For the text-containing cell, return its midpoint in (X, Y) coordinate format. 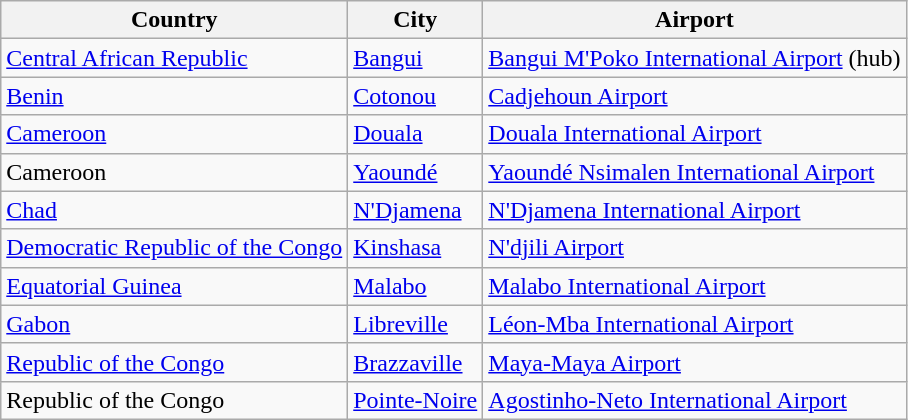
City (416, 20)
Kinshasa (416, 248)
Libreville (416, 324)
Bangui M'Poko International Airport (hub) (694, 58)
Yaoundé Nsimalen International Airport (694, 172)
Malabo (416, 286)
Equatorial Guinea (174, 286)
Cotonou (416, 96)
Country (174, 20)
Benin (174, 96)
Agostinho-Neto International Airport (694, 400)
Douala (416, 134)
Yaoundé (416, 172)
Douala International Airport (694, 134)
Bangui (416, 58)
Pointe-Noire (416, 400)
N'Djamena (416, 210)
Airport (694, 20)
Cadjehoun Airport (694, 96)
Malabo International Airport (694, 286)
Léon-Mba International Airport (694, 324)
Chad (174, 210)
N'Djamena International Airport (694, 210)
N'djili Airport (694, 248)
Maya-Maya Airport (694, 362)
Gabon (174, 324)
Central African Republic (174, 58)
Democratic Republic of the Congo (174, 248)
Brazzaville (416, 362)
